Capture the cell that displays the provided text and extract its [x, y] central coordinate. 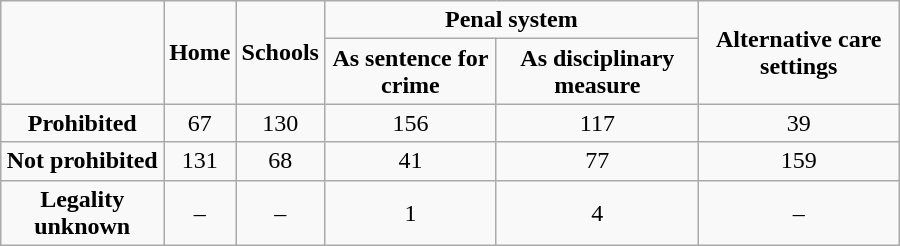
Alternative care settings [798, 52]
156 [410, 123]
68 [280, 161]
39 [798, 123]
Prohibited [82, 123]
67 [200, 123]
41 [410, 161]
Home [200, 52]
As disciplinary measure [597, 72]
Not prohibited [82, 161]
As sentence for crime [410, 72]
1 [410, 212]
Schools [280, 52]
Penal system [511, 20]
130 [280, 123]
159 [798, 161]
4 [597, 212]
131 [200, 161]
77 [597, 161]
Legality unknown [82, 212]
117 [597, 123]
